Provide the [x, y] coordinate of the cell's center where the given text is located.  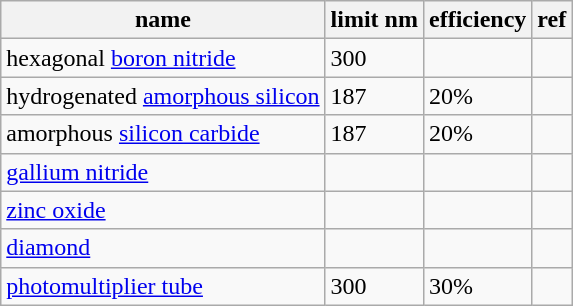
gallium nitride [163, 172]
photomultiplier tube [163, 286]
amorphous silicon carbide [163, 134]
30% [477, 286]
limit nm [374, 20]
name [163, 20]
zinc oxide [163, 210]
hydrogenated amorphous silicon [163, 96]
diamond [163, 248]
efficiency [477, 20]
hexagonal boron nitride [163, 58]
ref [552, 20]
